Detect which cell encompasses the target text, then output its (X, Y) center coordinate. 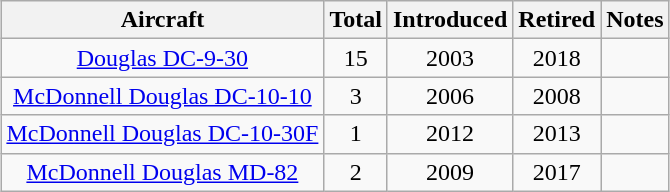
15 (356, 58)
Introduced (450, 20)
McDonnell Douglas MD-82 (162, 172)
Notes (635, 20)
Douglas DC-9-30 (162, 58)
Retired (557, 20)
2006 (450, 96)
2 (356, 172)
2012 (450, 134)
McDonnell Douglas DC-10-30F (162, 134)
2003 (450, 58)
2013 (557, 134)
2017 (557, 172)
McDonnell Douglas DC-10-10 (162, 96)
2009 (450, 172)
Total (356, 20)
3 (356, 96)
2018 (557, 58)
2008 (557, 96)
1 (356, 134)
Aircraft (162, 20)
